Locate the cell with the specified text and output its (x, y) center coordinate. 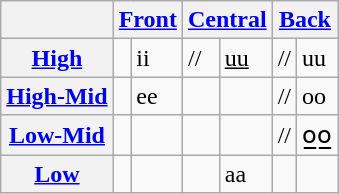
High-Mid (57, 96)
ee (157, 96)
ii (157, 58)
oo (318, 96)
Back (304, 20)
High (57, 58)
Low (57, 173)
Front (148, 20)
Central (227, 20)
o̲o̲ (318, 135)
aa (246, 173)
Low-Mid (57, 135)
